Detect which cell encompasses the target text, then output its [X, Y] center coordinate. 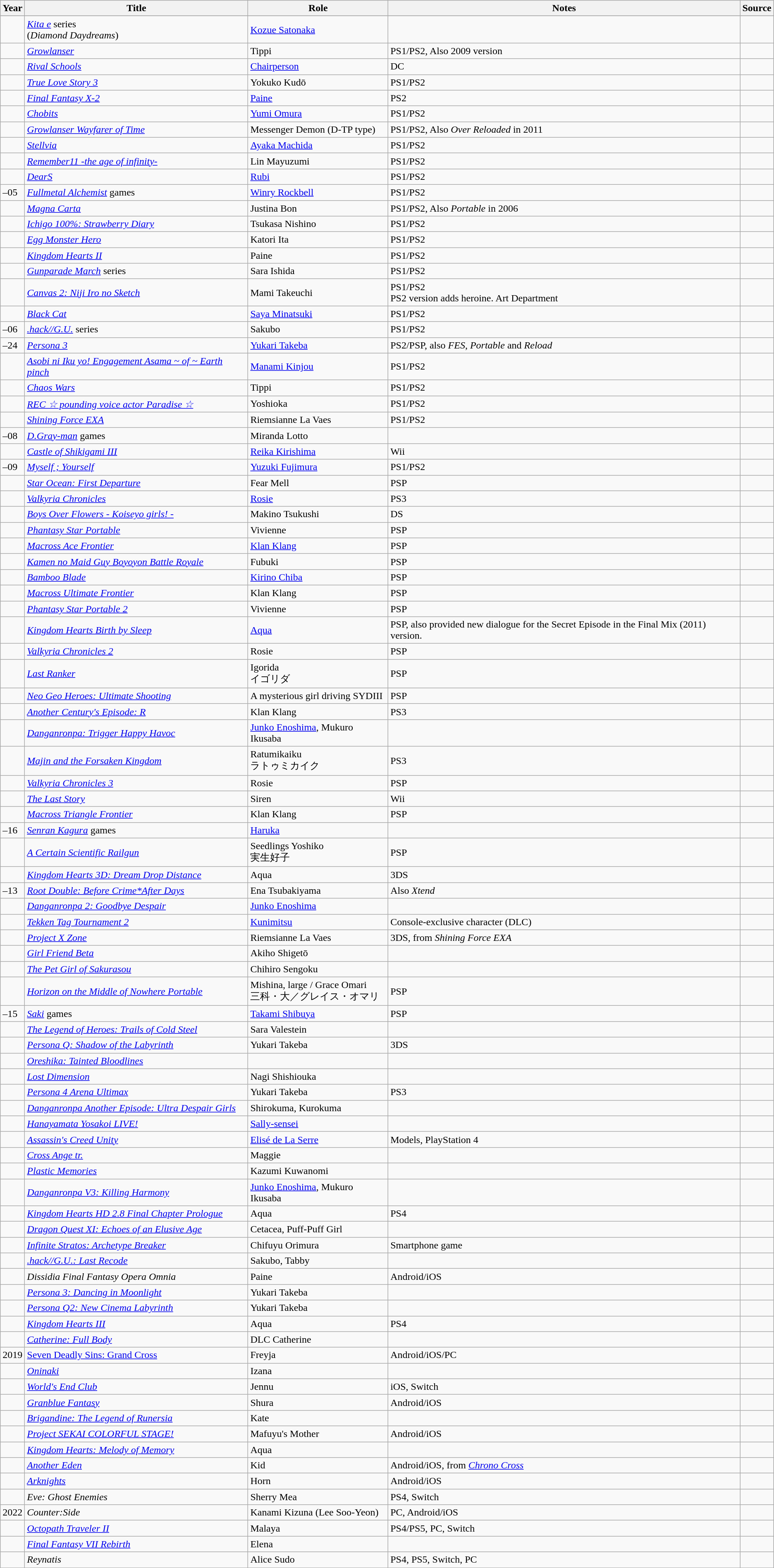
Kid [318, 1465]
Catherine: Full Body [136, 1339]
Growlanser [136, 51]
Another Eden [136, 1465]
Mafuyu's Mother [318, 1434]
Oreshika: Tainted Bloodlines [136, 1061]
Girl Friend Beta [136, 953]
Saya Minatsuki [318, 314]
DLC Catherine [318, 1339]
PS2/PSP, also FES, Portable and Reload [564, 345]
Ena Tsubakiyama [318, 890]
Last Ranker [136, 674]
Dissidia Final Fantasy Opera Omnia [136, 1277]
Rival Schools [136, 67]
Kamen no Maid Guy Boyoyon Battle Royale [136, 561]
Kingdom Hearts: Melody of Memory [136, 1450]
Asobi ni Iku yo! Engagement Asama ~ of ~ Earth pinch [136, 366]
Kunimitsu [318, 922]
Messenger Demon (D-TP type) [318, 129]
True Love Story 3 [136, 82]
Elena [318, 1544]
Kate [318, 1418]
REC ☆ pounding voice actor Paradise ☆ [136, 404]
iOS, Switch [564, 1387]
Console-exclusive character (DLC) [564, 922]
Yoshioka [318, 404]
Miranda Lotto [318, 436]
Tekken Tag Tournament 2 [136, 922]
Neo Geo Heroes: Ultimate Shooting [136, 696]
Fear Mell [318, 483]
Seven Deadly Sins: Grand Cross [136, 1355]
Role [318, 8]
–09 [12, 467]
Takami Shibuya [318, 1014]
Danganronpa Another Episode: Ultra Despair Girls [136, 1108]
Tsukasa Nishino [318, 224]
–15 [12, 1014]
Shirokuma, Kurokuma [318, 1108]
PS2 [564, 98]
Macross Triangle Frontier [136, 814]
.hack//G.U.: Last Recode [136, 1261]
Kazumi Kuwanomi [318, 1171]
Brigandine: The Legend of Runersia [136, 1418]
Ichigo 100%: Strawberry Diary [136, 224]
Justina Bon [318, 208]
–24 [12, 345]
Siren [318, 799]
Reika Kirishima [318, 451]
DearS [136, 177]
PS1/PS2, Also 2009 version [564, 51]
Macross Ace Frontier [136, 546]
Year [12, 8]
Oninaki [136, 1371]
Plastic Memories [136, 1171]
–13 [12, 890]
Makino Tsukushi [318, 514]
Arknights [136, 1481]
Remember11 -the age of infinity- [136, 161]
The Last Story [136, 799]
Shura [318, 1402]
Phantasy Star Portable 2 [136, 609]
Chifuyu Orimura [318, 1245]
Eve: Ghost Enemies [136, 1497]
Igoridaイゴリダ [318, 674]
–08 [12, 436]
Cross Ange tr. [136, 1155]
Manami Kinjou [318, 366]
Another Century's Episode: R [136, 711]
–16 [12, 830]
Maggie [318, 1155]
Root Double: Before Crime*After Days [136, 890]
Cetacea, Puff-Puff Girl [318, 1229]
PSP, also provided new dialogue for the Secret Episode in the Final Mix (2011) version. [564, 630]
Fullmetal Alchemist games [136, 192]
Final Fantasy VII Rebirth [136, 1544]
Star Ocean: First Departure [136, 483]
Sara Valestein [318, 1029]
Kingdom Hearts HD 2.8 Final Chapter Prologue [136, 1214]
Valkyria Chronicles 2 [136, 652]
Chairperson [318, 67]
Growlanser Wayfarer of Time [136, 129]
Haruka [318, 830]
Also Xtend [564, 890]
Kingdom Hearts 3D: Dream Drop Distance [136, 875]
Sakubo, Tabby [318, 1261]
PS1/PS2, Also Portable in 2006 [564, 208]
Izana [318, 1371]
Project SEKAI COLORFUL STAGE! [136, 1434]
Octopath Traveler II [136, 1528]
The Pet Girl of Sakurasou [136, 969]
Nagi Shishiouka [318, 1076]
Reynatis [136, 1560]
Castle of Shikigami III [136, 451]
Phantasy Star Portable [136, 530]
Rubi [318, 177]
Project X Zone [136, 938]
Danganronpa 2: Goodbye Despair [136, 906]
Danganronpa V3: Killing Harmony [136, 1192]
Ayaka Machida [318, 145]
Sakubo [318, 329]
Shining Force EXA [136, 420]
Kingdom Hearts II [136, 255]
Persona Q2: New Cinema Labyrinth [136, 1308]
Junko Enoshima [318, 906]
Smartphone game [564, 1245]
Infinite Stratos: Archetype Breaker [136, 1245]
Final Fantasy X-2 [136, 98]
Granblue Fantasy [136, 1402]
Magna Carta [136, 208]
.hack//G.U. series [136, 329]
PC, Android/iOS [564, 1513]
D.Gray-man games [136, 436]
Fubuki [318, 561]
PS4, Switch [564, 1497]
Hanayamata Yosakoi LIVE! [136, 1124]
Freyja [318, 1355]
Horizon on the Middle of Nowhere Portable [136, 991]
PS4, PS5, Switch, PC [564, 1560]
Title [136, 8]
Kozue Satonaka [318, 30]
DC [564, 67]
Chaos Wars [136, 388]
Android/iOS, from Chrono Cross [564, 1465]
Malaya [318, 1528]
World's End Club [136, 1387]
2022 [12, 1513]
PS4/PS5, PC, Switch [564, 1528]
Counter:Side [136, 1513]
Persona 3 [136, 345]
Android/iOS/PC [564, 1355]
Jennu [318, 1387]
DS [564, 514]
Source [757, 8]
Myself ; Yourself [136, 467]
PS1/PS2, Also Over Reloaded in 2011 [564, 129]
Kirino Chiba [318, 577]
Mishina, large / Grace Omari三科・大／グレイス・オマリ [318, 991]
Kingdom Hearts III [136, 1324]
Chihiro Sengoku [318, 969]
Saki games [136, 1014]
–05 [12, 192]
Stellvia [136, 145]
Black Cat [136, 314]
Persona Q: Shadow of the Labyrinth [136, 1045]
Macross Ultimate Frontier [136, 593]
Canvas 2: Niji Iro no Sketch [136, 293]
Assassin's Creed Unity [136, 1139]
A mysterious girl driving SYDIII [318, 696]
Sally-sensei [318, 1124]
Kita e series(Diamond Daydreams) [136, 30]
Boys Over Flowers - Koiseyo girls! - [136, 514]
Sherry Mea [318, 1497]
Valkyria Chronicles [136, 499]
–06 [12, 329]
Persona 3: Dancing in Moonlight [136, 1292]
Kingdom Hearts Birth by Sleep [136, 630]
Chobits [136, 114]
Kanami Kizuna (Lee Soo-Yeon) [318, 1513]
Seedlings Yoshiko実生好子 [318, 852]
2019 [12, 1355]
Yokuko Kudō [318, 82]
Akiho Shigetō [318, 953]
Mami Takeuchi [318, 293]
Majin and the Forsaken Kingdom [136, 761]
Bamboo Blade [136, 577]
Sara Ishida [318, 271]
Notes [564, 8]
Alice Sudo [318, 1560]
Yuzuki Fujimura [318, 467]
Yumi Omura [318, 114]
Valkyria Chronicles 3 [136, 783]
The Legend of Heroes: Trails of Cold Steel [136, 1029]
Horn [318, 1481]
Lost Dimension [136, 1076]
Dragon Quest XI: Echoes of an Elusive Age [136, 1229]
A Certain Scientific Railgun [136, 852]
Katori Ita [318, 240]
PS1/PS2PS2 version adds heroine. Art Department [564, 293]
Persona 4 Arena Ultimax [136, 1092]
3DS, from Shining Force EXA [564, 938]
Lin Mayuzumi [318, 161]
Models, PlayStation 4 [564, 1139]
Winry Rockbell [318, 192]
Danganronpa: Trigger Happy Havoc [136, 733]
Egg Monster Hero [136, 240]
Elisé de La Serre [318, 1139]
Ratumikaikuラトゥミカイク [318, 761]
Gunparade March series [136, 271]
Senran Kagura games [136, 830]
